Identify which cell holds the provided text, then report its [x, y] central coordinate. 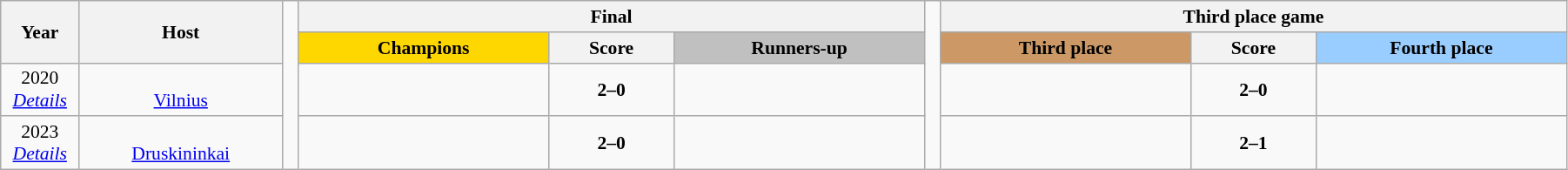
2023Details [40, 143]
Runners-up [800, 48]
Third place game [1254, 17]
2–1 [1253, 143]
Host [181, 31]
Final [612, 17]
Year [40, 31]
Third place [1066, 48]
Champions [424, 48]
Vilnius [181, 89]
Druskininkai [181, 143]
2020Details [40, 89]
Fourth place [1441, 48]
